Output the (X, Y) coordinate of the center of the cell containing the given text.  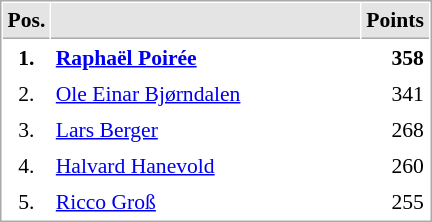
Lars Berger (206, 129)
358 (396, 57)
Ole Einar Bjørndalen (206, 93)
341 (396, 93)
4. (26, 165)
268 (396, 129)
Points (396, 21)
Raphaël Poirée (206, 57)
260 (396, 165)
255 (396, 201)
1. (26, 57)
5. (26, 201)
Ricco Groß (206, 201)
Halvard Hanevold (206, 165)
Pos. (26, 21)
2. (26, 93)
3. (26, 129)
